Provide the (x, y) coordinate of the cell's center where the given text is located.  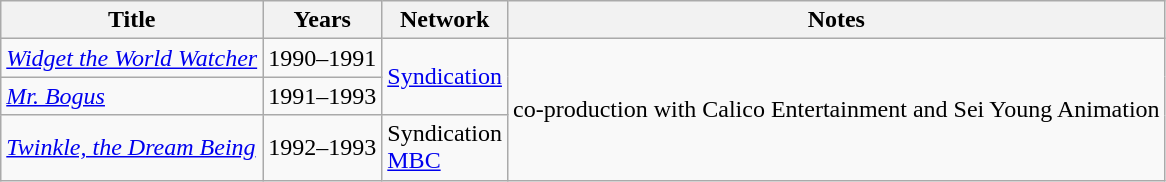
Years (322, 20)
co-production with Calico Entertainment and Sei Young Animation (836, 110)
1992–1993 (322, 148)
Twinkle, the Dream Being (132, 148)
Widget the World Watcher (132, 58)
1991–1993 (322, 96)
1990–1991 (322, 58)
Syndication (445, 77)
Notes (836, 20)
Mr. Bogus (132, 96)
Network (445, 20)
Title (132, 20)
SyndicationMBC (445, 148)
